From the cell containing the given text, extract its center point as [x, y] coordinate. 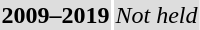
Not held [156, 15]
2009–2019 [56, 15]
